Search for the cell housing the specified text and yield its [x, y] center coordinate. 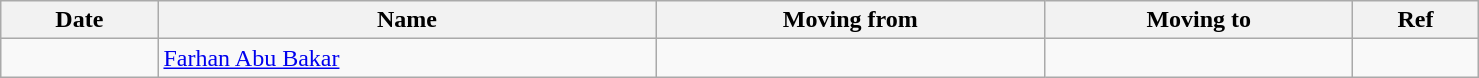
Moving from [850, 20]
Name [407, 20]
Moving to [1199, 20]
Farhan Abu Bakar [407, 58]
Date [80, 20]
Ref [1416, 20]
